Return the (x, y) coordinate for the center point of the cell that contains the specified text.  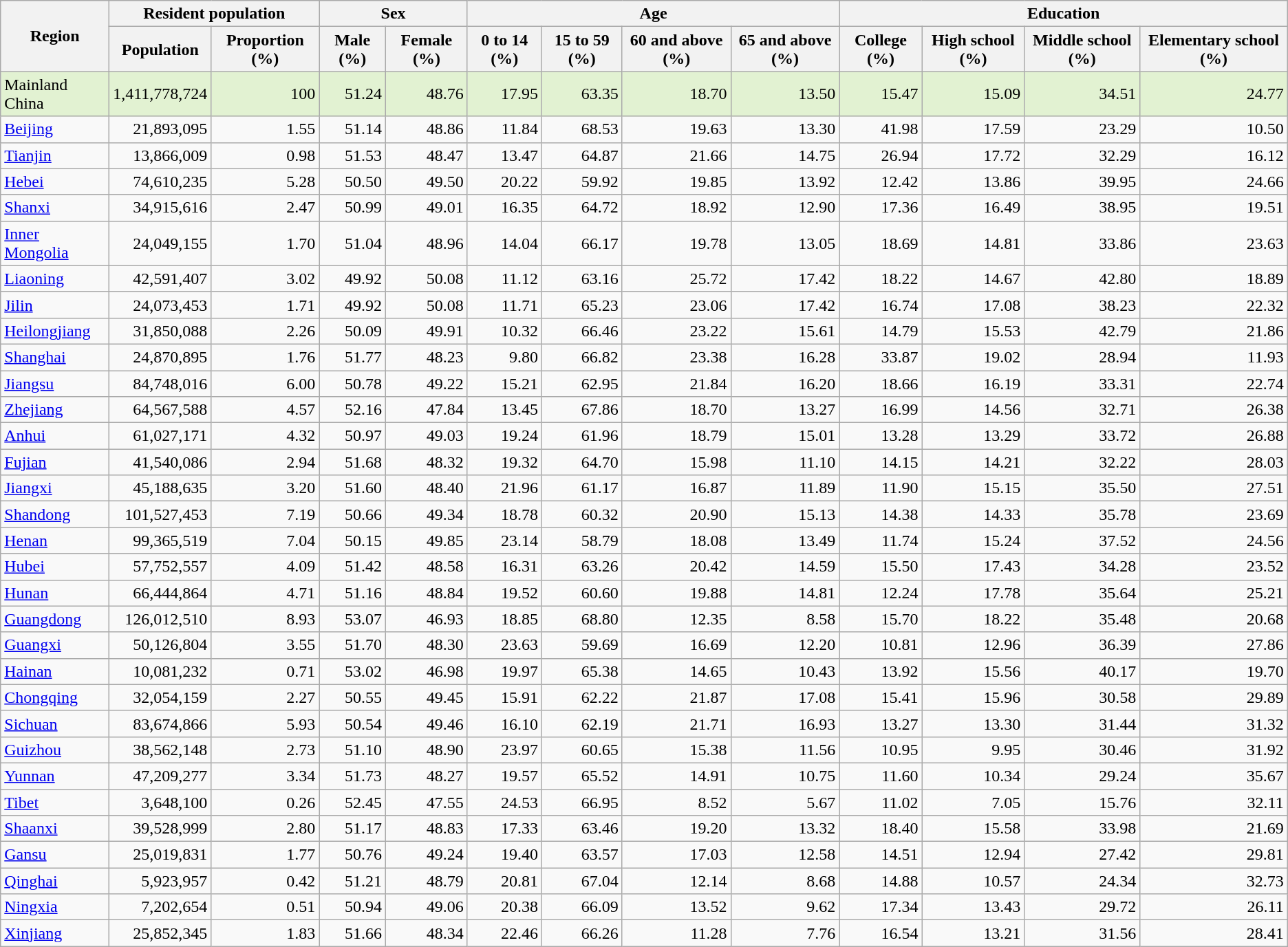
4.71 (266, 593)
23.69 (1214, 514)
10.81 (881, 645)
9.80 (504, 357)
14.88 (881, 881)
21.96 (504, 488)
14.33 (973, 514)
19.70 (1214, 671)
Jiangxi (55, 488)
19.20 (676, 829)
13.50 (785, 94)
64.87 (582, 155)
11.56 (785, 750)
49.24 (427, 855)
34,915,616 (160, 208)
64.72 (582, 208)
15.76 (1082, 803)
20.81 (504, 881)
15.15 (973, 488)
39,528,999 (160, 829)
21.86 (1214, 331)
35.67 (1214, 776)
0.98 (266, 155)
14.67 (973, 279)
49.50 (427, 182)
Age (654, 14)
0.51 (266, 907)
14.91 (676, 776)
11.02 (881, 803)
31,850,088 (160, 331)
24,049,155 (160, 243)
5,923,957 (160, 881)
12.96 (973, 645)
66,444,864 (160, 593)
61.17 (582, 488)
Proportion (%) (266, 50)
Sichuan (55, 723)
Yunnan (55, 776)
Education (1064, 14)
15.70 (881, 619)
10.43 (785, 671)
35.48 (1082, 619)
16.93 (785, 723)
31.92 (1214, 750)
11.10 (785, 462)
25,852,345 (160, 933)
27.42 (1082, 855)
13.45 (504, 410)
Population (160, 50)
11.74 (881, 541)
15 to 59 (%) (582, 50)
74,610,235 (160, 182)
16.49 (973, 208)
37.52 (1082, 541)
21.84 (676, 383)
12.42 (881, 182)
12.94 (973, 855)
Guangxi (55, 645)
16.12 (1214, 155)
49.01 (427, 208)
14.21 (973, 462)
48.30 (427, 645)
33.87 (881, 357)
22.74 (1214, 383)
24,073,453 (160, 305)
5.93 (266, 723)
50.54 (352, 723)
10.57 (973, 881)
62.19 (582, 723)
32.11 (1214, 803)
4.32 (266, 436)
7.04 (266, 541)
49.85 (427, 541)
23.52 (1214, 567)
49.34 (427, 514)
13.29 (973, 436)
Tibet (55, 803)
13.43 (973, 907)
61.96 (582, 436)
20.68 (1214, 619)
Shanghai (55, 357)
15.61 (785, 331)
24.56 (1214, 541)
18.79 (676, 436)
18.85 (504, 619)
1.76 (266, 357)
50.76 (352, 855)
33.31 (1082, 383)
13.21 (973, 933)
2.94 (266, 462)
High school (%) (973, 50)
83,674,866 (160, 723)
Xinjiang (55, 933)
48.32 (427, 462)
50,126,804 (160, 645)
66.95 (582, 803)
52.45 (352, 803)
16.99 (881, 410)
7,202,654 (160, 907)
13.49 (785, 541)
15.38 (676, 750)
49.45 (427, 697)
66.26 (582, 933)
8.58 (785, 619)
13.32 (785, 829)
Tianjin (55, 155)
51.68 (352, 462)
49.03 (427, 436)
19.51 (1214, 208)
17.03 (676, 855)
23.22 (676, 331)
Hebei (55, 182)
41,540,086 (160, 462)
34.51 (1082, 94)
11.28 (676, 933)
49.91 (427, 331)
Qinghai (55, 881)
33.98 (1082, 829)
19.02 (973, 357)
15.41 (881, 697)
51.21 (352, 881)
63.16 (582, 279)
48.76 (427, 94)
14.38 (881, 514)
38.95 (1082, 208)
13.28 (881, 436)
11.12 (504, 279)
47.84 (427, 410)
29.89 (1214, 697)
23.14 (504, 541)
Resident population (215, 14)
Region (55, 36)
14.75 (785, 155)
51.16 (352, 593)
14.79 (881, 331)
49.46 (427, 723)
10.32 (504, 331)
11.60 (881, 776)
15.47 (881, 94)
19.40 (504, 855)
19.78 (676, 243)
31.56 (1082, 933)
22.32 (1214, 305)
48.34 (427, 933)
9.95 (973, 750)
Elementary school (%) (1214, 50)
60.60 (582, 593)
15.09 (973, 94)
14.51 (881, 855)
4.57 (266, 410)
84,748,016 (160, 383)
34.28 (1082, 567)
15.96 (973, 697)
15.13 (785, 514)
Middle school (%) (1082, 50)
26.88 (1214, 436)
50.50 (352, 182)
50.15 (352, 541)
48.90 (427, 750)
10.34 (973, 776)
48.27 (427, 776)
2.26 (266, 331)
1.77 (266, 855)
1.70 (266, 243)
65.23 (582, 305)
9.62 (785, 907)
46.93 (427, 619)
66.82 (582, 357)
126,012,510 (160, 619)
65.52 (582, 776)
Fujian (55, 462)
58.79 (582, 541)
Ningxia (55, 907)
7.05 (973, 803)
51.17 (352, 829)
12.24 (881, 593)
60 and above (%) (676, 50)
23.97 (504, 750)
14.65 (676, 671)
28.03 (1214, 462)
17.95 (504, 94)
19.88 (676, 593)
19.97 (504, 671)
17.36 (881, 208)
32.29 (1082, 155)
18.78 (504, 514)
32.22 (1082, 462)
24.77 (1214, 94)
42.79 (1082, 331)
30.46 (1082, 750)
Inner Mongolia (55, 243)
10,081,232 (160, 671)
29.72 (1082, 907)
38,562,148 (160, 750)
4.09 (266, 567)
Liaoning (55, 279)
25.21 (1214, 593)
47,209,277 (160, 776)
21,893,095 (160, 129)
23.38 (676, 357)
24.53 (504, 803)
20.42 (676, 567)
67.86 (582, 410)
50.66 (352, 514)
33.72 (1082, 436)
17.43 (973, 567)
48.86 (427, 129)
16.10 (504, 723)
51.77 (352, 357)
24,870,895 (160, 357)
Hunan (55, 593)
15.01 (785, 436)
12.20 (785, 645)
2.27 (266, 697)
16.74 (881, 305)
20.22 (504, 182)
51.70 (352, 645)
27.86 (1214, 645)
7.19 (266, 514)
17.59 (973, 129)
33.86 (1082, 243)
19.52 (504, 593)
20.90 (676, 514)
18.08 (676, 541)
57,752,557 (160, 567)
19.85 (676, 182)
1.71 (266, 305)
32.73 (1214, 881)
26.94 (881, 155)
63.35 (582, 94)
Chongqing (55, 697)
50.78 (352, 383)
16.31 (504, 567)
28.41 (1214, 933)
67.04 (582, 881)
50.09 (352, 331)
Shaanxi (55, 829)
10.95 (881, 750)
24.34 (1082, 881)
66.09 (582, 907)
66.17 (582, 243)
47.55 (427, 803)
46.98 (427, 671)
50.55 (352, 697)
16.28 (785, 357)
59.92 (582, 182)
18.92 (676, 208)
24.66 (1214, 182)
20.38 (504, 907)
23.29 (1082, 129)
51.42 (352, 567)
21.87 (676, 697)
3.34 (266, 776)
21.71 (676, 723)
53.07 (352, 619)
66.46 (582, 331)
63.26 (582, 567)
5.28 (266, 182)
11.89 (785, 488)
48.96 (427, 243)
32,054,159 (160, 697)
51.73 (352, 776)
16.35 (504, 208)
7.76 (785, 933)
18.66 (881, 383)
12.35 (676, 619)
48.47 (427, 155)
Shandong (55, 514)
48.84 (427, 593)
10.50 (1214, 129)
18.40 (881, 829)
45,188,635 (160, 488)
61,027,171 (160, 436)
Jilin (55, 305)
99,365,519 (160, 541)
17.78 (973, 593)
6.00 (266, 383)
52.16 (352, 410)
31.44 (1082, 723)
25.72 (676, 279)
College (%) (881, 50)
14.04 (504, 243)
2.73 (266, 750)
68.53 (582, 129)
51.04 (352, 243)
12.90 (785, 208)
62.95 (582, 383)
35.50 (1082, 488)
30.58 (1082, 697)
48.40 (427, 488)
13.86 (973, 182)
2.47 (266, 208)
17.34 (881, 907)
64.70 (582, 462)
19.24 (504, 436)
35.64 (1082, 593)
2.80 (266, 829)
14.15 (881, 462)
36.39 (1082, 645)
51.24 (352, 94)
11.71 (504, 305)
Gansu (55, 855)
13,866,009 (160, 155)
50.99 (352, 208)
26.11 (1214, 907)
23.06 (676, 305)
38.23 (1082, 305)
25,019,831 (160, 855)
49.06 (427, 907)
41.98 (881, 129)
51.66 (352, 933)
50.94 (352, 907)
48.23 (427, 357)
Guangdong (55, 619)
8.93 (266, 619)
19.57 (504, 776)
Guizhou (55, 750)
11.84 (504, 129)
0.42 (266, 881)
0 to 14 (%) (504, 50)
3.20 (266, 488)
Hubei (55, 567)
15.58 (973, 829)
16.69 (676, 645)
42,591,407 (160, 279)
Shanxi (55, 208)
11.93 (1214, 357)
19.32 (504, 462)
35.78 (1082, 514)
0.26 (266, 803)
53.02 (352, 671)
Jiangsu (55, 383)
Male (%) (352, 50)
14.56 (973, 410)
16.87 (676, 488)
63.46 (582, 829)
15.21 (504, 383)
3.55 (266, 645)
22.46 (504, 933)
15.91 (504, 697)
62.22 (582, 697)
51.60 (352, 488)
42.80 (1082, 279)
13.47 (504, 155)
63.57 (582, 855)
10.75 (785, 776)
59.69 (582, 645)
5.67 (785, 803)
15.53 (973, 331)
48.83 (427, 829)
65 and above (%) (785, 50)
3.02 (266, 279)
3,648,100 (160, 803)
31.32 (1214, 723)
Zhejiang (55, 410)
15.24 (973, 541)
1.83 (266, 933)
15.56 (973, 671)
19.63 (676, 129)
11.90 (881, 488)
8.68 (785, 881)
60.65 (582, 750)
Beijing (55, 129)
16.19 (973, 383)
12.58 (785, 855)
Henan (55, 541)
39.95 (1082, 182)
1,411,778,724 (160, 94)
8.52 (676, 803)
15.50 (881, 567)
17.33 (504, 829)
16.54 (881, 933)
21.69 (1214, 829)
18.89 (1214, 279)
101,527,453 (160, 514)
18.69 (881, 243)
Anhui (55, 436)
40.17 (1082, 671)
14.59 (785, 567)
16.20 (785, 383)
100 (266, 94)
Mainland China (55, 94)
12.14 (676, 881)
Female (%) (427, 50)
13.52 (676, 907)
27.51 (1214, 488)
64,567,588 (160, 410)
48.79 (427, 881)
51.14 (352, 129)
32.71 (1082, 410)
60.32 (582, 514)
21.66 (676, 155)
51.10 (352, 750)
50.97 (352, 436)
17.72 (973, 155)
48.58 (427, 567)
65.38 (582, 671)
49.22 (427, 383)
26.38 (1214, 410)
51.53 (352, 155)
1.55 (266, 129)
13.05 (785, 243)
29.81 (1214, 855)
Sex (394, 14)
Hainan (55, 671)
0.71 (266, 671)
15.98 (676, 462)
29.24 (1082, 776)
28.94 (1082, 357)
Heilongjiang (55, 331)
68.80 (582, 619)
